Return the [X, Y] coordinate for the center point of the cell that contains the specified text.  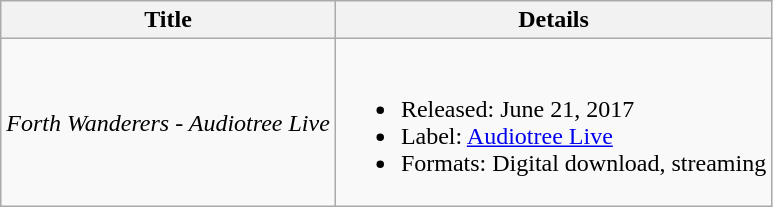
Details [553, 20]
Forth Wanderers - Audiotree Live [168, 122]
Title [168, 20]
Released: June 21, 2017Label: Audiotree LiveFormats: Digital download, streaming [553, 122]
